From the cell containing the given text, extract its center point as [x, y] coordinate. 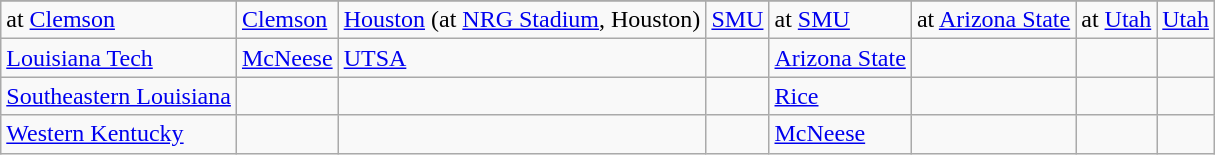
at SMU [840, 20]
Western Kentucky [119, 134]
UTSA [522, 58]
Clemson [287, 20]
at Clemson [119, 20]
at Arizona State [993, 20]
Arizona State [840, 58]
Houston (at NRG Stadium, Houston) [522, 20]
at Utah [1116, 20]
Louisiana Tech [119, 58]
Rice [840, 96]
SMU [738, 20]
Utah [1186, 20]
Southeastern Louisiana [119, 96]
